Find where the given text appears and provide that cell's center as (x, y) coordinate. 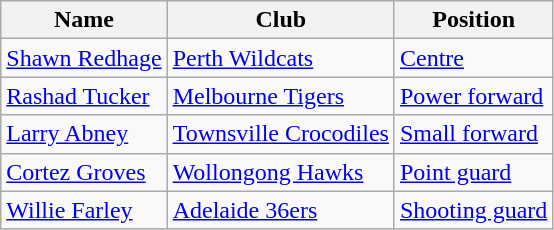
Shooting guard (473, 210)
Townsville Crocodiles (280, 134)
Wollongong Hawks (280, 172)
Name (84, 20)
Point guard (473, 172)
Larry Abney (84, 134)
Power forward (473, 96)
Club (280, 20)
Position (473, 20)
Shawn Redhage (84, 58)
Cortez Groves (84, 172)
Melbourne Tigers (280, 96)
Adelaide 36ers (280, 210)
Rashad Tucker (84, 96)
Small forward (473, 134)
Willie Farley (84, 210)
Centre (473, 58)
Perth Wildcats (280, 58)
